Capture the cell that displays the provided text and extract its (X, Y) central coordinate. 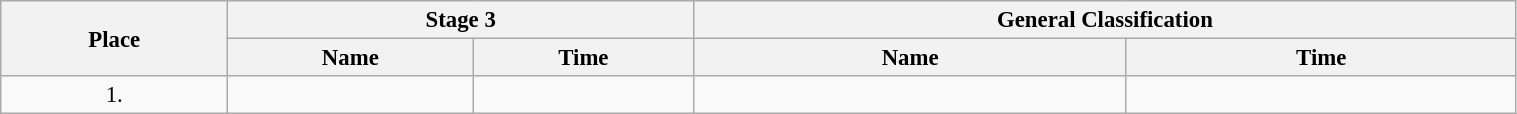
General Classification (1105, 20)
Place (114, 38)
Stage 3 (461, 20)
1. (114, 95)
